Return the (x, y) coordinate for the center point of the cell that contains the specified text.  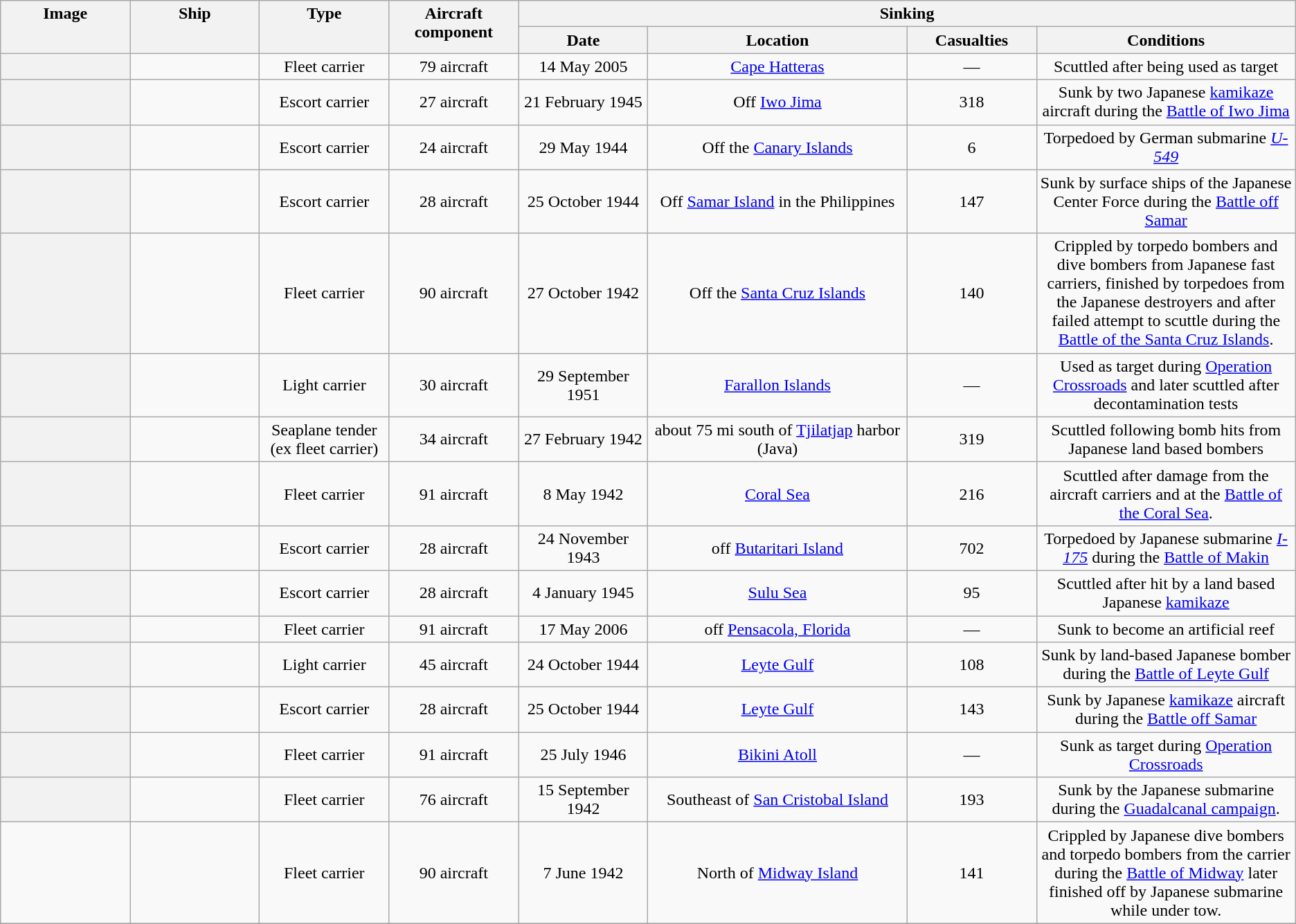
24 October 1944 (583, 664)
318 (972, 102)
108 (972, 664)
Cape Hatteras (777, 66)
Off Samar Island in the Philippines (777, 201)
141 (972, 873)
Aircraft component (454, 27)
14 May 2005 (583, 66)
Type (324, 27)
29 September 1951 (583, 385)
25 July 1946 (583, 754)
27 October 1942 (583, 293)
6 (972, 147)
76 aircraft (454, 800)
34 aircraft (454, 439)
216 (972, 493)
Scuttled after being used as target (1166, 66)
Image (65, 27)
Casualties (972, 40)
Torpedoed by Japanese submarine I-175 during the Battle of Makin (1166, 548)
Date (583, 40)
702 (972, 548)
24 November 1943 (583, 548)
Sunk to become an artificial reef (1166, 629)
Sinking (907, 14)
193 (972, 800)
Scuttled following bomb hits from Japanese land based bombers (1166, 439)
Sunk by land-based Japanese bomber during the Battle of Leyte Gulf (1166, 664)
Scuttled after damage from the aircraft carriers and at the Battle of the Coral Sea. (1166, 493)
147 (972, 201)
4 January 1945 (583, 592)
Conditions (1166, 40)
27 February 1942 (583, 439)
Scuttled after hit by a land based Japanese kamikaze (1166, 592)
Ship (195, 27)
45 aircraft (454, 664)
Sunk as target during Operation Crossroads (1166, 754)
Bikini Atoll (777, 754)
Farallon Islands (777, 385)
21 February 1945 (583, 102)
Sunk by Japanese kamikaze aircraft during the Battle off Samar (1166, 710)
17 May 2006 (583, 629)
Sunk by two Japanese kamikaze aircraft during the Battle of Iwo Jima (1166, 102)
27 aircraft (454, 102)
7 June 1942 (583, 873)
about 75 mi south of Tjilatjap harbor (Java) (777, 439)
8 May 1942 (583, 493)
off Butaritari Island (777, 548)
Torpedoed by German submarine U-549 (1166, 147)
Off the Canary Islands (777, 147)
79 aircraft (454, 66)
319 (972, 439)
30 aircraft (454, 385)
Off Iwo Jima (777, 102)
24 aircraft (454, 147)
Used as target during Operation Crossroads and later scuttled after decontamination tests (1166, 385)
29 May 1944 (583, 147)
Sulu Sea (777, 592)
Southeast of San Cristobal Island (777, 800)
Off the Santa Cruz Islands (777, 293)
Sunk by the Japanese submarine during the Guadalcanal campaign. (1166, 800)
off Pensacola, Florida (777, 629)
15 September 1942 (583, 800)
Location (777, 40)
Sunk by surface ships of the Japanese Center Force during the Battle off Samar (1166, 201)
95 (972, 592)
Seaplane tender (ex fleet carrier) (324, 439)
143 (972, 710)
140 (972, 293)
Coral Sea (777, 493)
North of Midway Island (777, 873)
